From the cell containing the given text, extract its center point as (X, Y) coordinate. 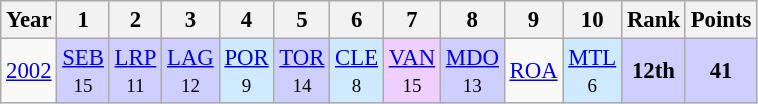
2002 (29, 72)
ROA (534, 72)
VAN15 (412, 72)
41 (720, 72)
1 (83, 20)
6 (357, 20)
7 (412, 20)
12th (654, 72)
10 (592, 20)
Year (29, 20)
9 (534, 20)
LRP11 (135, 72)
MDO13 (472, 72)
LAG12 (190, 72)
8 (472, 20)
POR9 (246, 72)
Points (720, 20)
2 (135, 20)
MTL6 (592, 72)
4 (246, 20)
SEB15 (83, 72)
Rank (654, 20)
3 (190, 20)
CLE8 (357, 72)
TOR14 (302, 72)
5 (302, 20)
